Extract the (x, y) coordinate from the center of the cell holding the provided text.  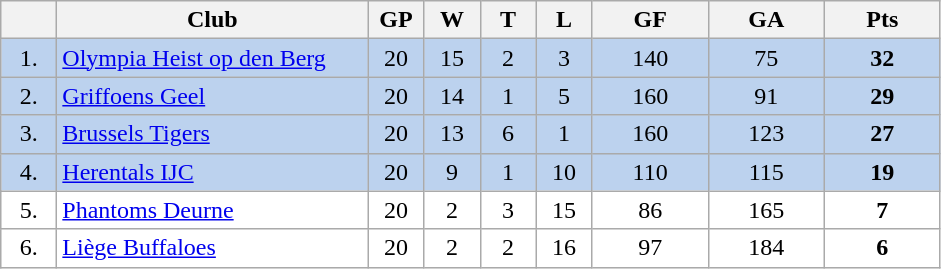
4. (29, 172)
13 (452, 134)
16 (564, 248)
7 (882, 210)
27 (882, 134)
123 (766, 134)
5. (29, 210)
110 (650, 172)
165 (766, 210)
3. (29, 134)
19 (882, 172)
GP (396, 20)
W (452, 20)
115 (766, 172)
GF (650, 20)
97 (650, 248)
Pts (882, 20)
T (508, 20)
1. (29, 58)
Griffoens Geel (212, 96)
Olympia Heist op den Berg (212, 58)
140 (650, 58)
29 (882, 96)
5 (564, 96)
75 (766, 58)
9 (452, 172)
184 (766, 248)
Herentals IJC (212, 172)
10 (564, 172)
2. (29, 96)
32 (882, 58)
Brussels Tigers (212, 134)
L (564, 20)
91 (766, 96)
Liège Buffaloes (212, 248)
6. (29, 248)
Club (212, 20)
Phantoms Deurne (212, 210)
14 (452, 96)
86 (650, 210)
GA (766, 20)
